Output the (X, Y) coordinate of the center of the cell containing the given text.  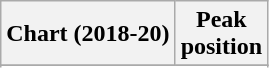
Peak position (221, 34)
Chart (2018-20) (88, 34)
